Output the (x, y) coordinate of the center of the cell containing the given text.  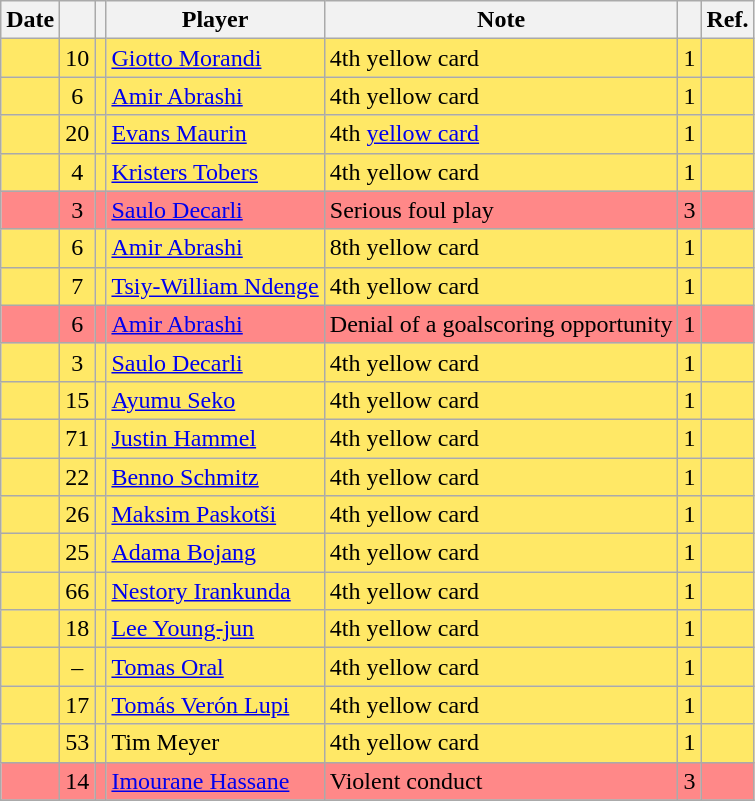
7 (78, 286)
10 (78, 58)
53 (78, 743)
Nestory Irankunda (215, 591)
Imourane Hassane (215, 781)
Adama Bojang (215, 553)
Serious foul play (501, 210)
14 (78, 781)
Player (215, 20)
Benno Schmitz (215, 477)
25 (78, 553)
Tomas Oral (215, 667)
22 (78, 477)
Tsiy-William Ndenge (215, 286)
Date (30, 20)
17 (78, 705)
Maksim Paskotši (215, 515)
– (78, 667)
26 (78, 515)
Lee Young-jun (215, 629)
20 (78, 134)
71 (78, 438)
Tim Meyer (215, 743)
Note (501, 20)
15 (78, 400)
Evans Maurin (215, 134)
Giotto Morandi (215, 58)
Kristers Tobers (215, 172)
Denial of a goalscoring opportunity (501, 324)
Ref. (728, 20)
Justin Hammel (215, 438)
Tomás Verón Lupi (215, 705)
8th yellow card (501, 248)
66 (78, 591)
18 (78, 629)
Violent conduct (501, 781)
4 (78, 172)
Ayumu Seko (215, 400)
